Scan for the cell matching the given text and deliver its [x, y] coordinate at center. 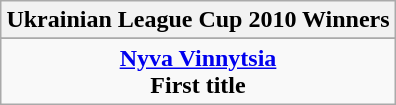
Ukrainian League Cup 2010 Winners [198, 20]
Nyva VinnytsiaFirst title [198, 72]
